From the cell containing the given text, extract its center point as (X, Y) coordinate. 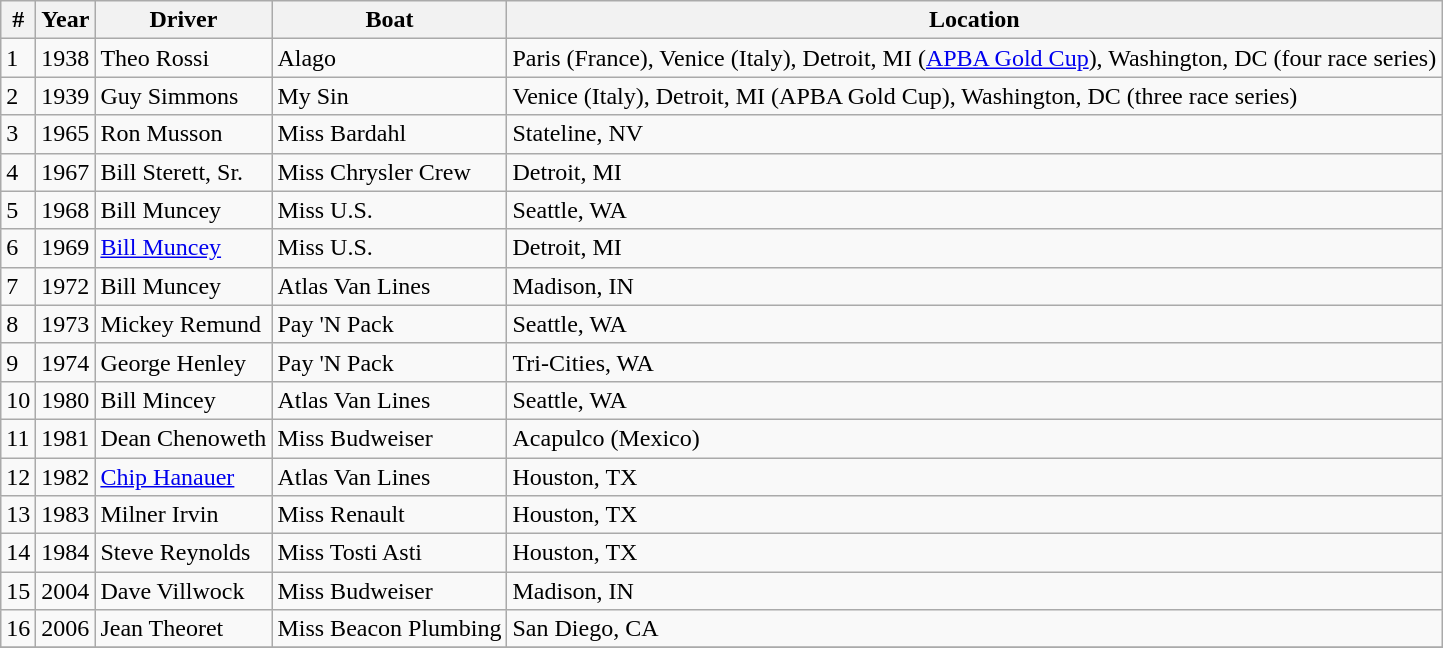
Paris (France), Venice (Italy), Detroit, MI (APBA Gold Cup), Washington, DC (four race series) (974, 58)
9 (18, 362)
12 (18, 477)
1983 (66, 515)
4 (18, 172)
Chip Hanauer (184, 477)
Driver (184, 20)
Miss Beacon Plumbing (390, 629)
Mickey Remund (184, 324)
6 (18, 248)
Year (66, 20)
1939 (66, 96)
Jean Theoret (184, 629)
Miss Tosti Asti (390, 553)
Boat (390, 20)
1 (18, 58)
Dave Villwock (184, 591)
10 (18, 400)
Acapulco (Mexico) (974, 438)
1968 (66, 210)
1972 (66, 286)
Miss Renault (390, 515)
Location (974, 20)
Miss Bardahl (390, 134)
George Henley (184, 362)
Guy Simmons (184, 96)
1982 (66, 477)
My Sin (390, 96)
11 (18, 438)
15 (18, 591)
16 (18, 629)
7 (18, 286)
Bill Sterett, Sr. (184, 172)
Venice (Italy), Detroit, MI (APBA Gold Cup), Washington, DC (three race series) (974, 96)
2006 (66, 629)
3 (18, 134)
2004 (66, 591)
Theo Rossi (184, 58)
1965 (66, 134)
1980 (66, 400)
Milner Irvin (184, 515)
1981 (66, 438)
14 (18, 553)
1974 (66, 362)
# (18, 20)
1984 (66, 553)
Miss Chrysler Crew (390, 172)
2 (18, 96)
Ron Musson (184, 134)
1969 (66, 248)
Stateline, NV (974, 134)
1967 (66, 172)
13 (18, 515)
Tri-Cities, WA (974, 362)
Steve Reynolds (184, 553)
1938 (66, 58)
8 (18, 324)
San Diego, CA (974, 629)
Alago (390, 58)
5 (18, 210)
Dean Chenoweth (184, 438)
Bill Mincey (184, 400)
1973 (66, 324)
